Return (X, Y) of the center of cell containing provided text 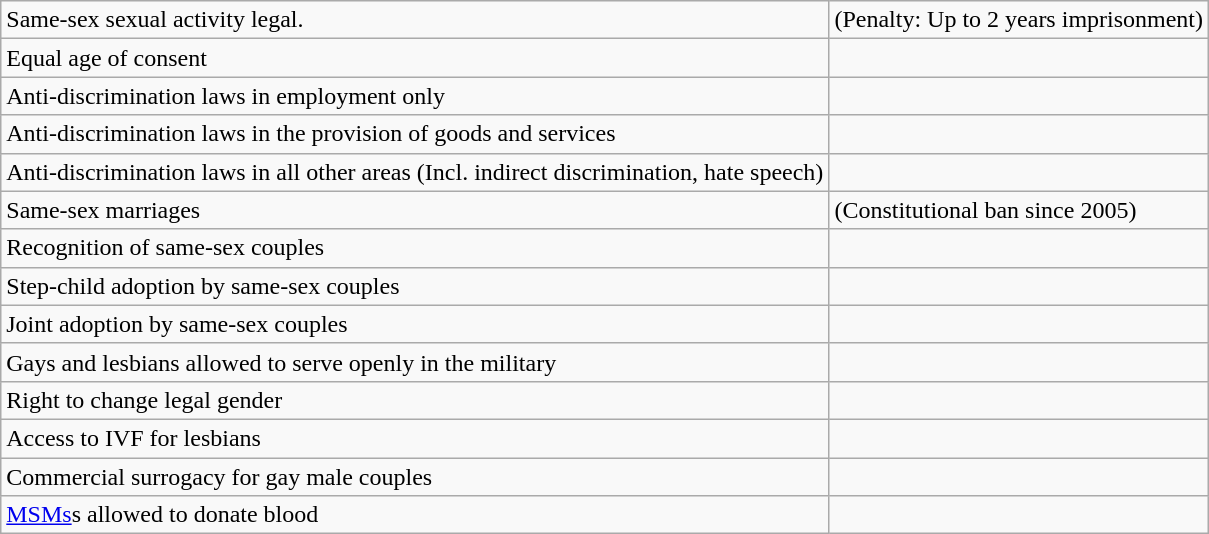
Same-sex sexual activity legal. (415, 20)
Anti-discrimination laws in all other areas (Incl. indirect discrimination, hate speech) (415, 172)
Step-child adoption by same-sex couples (415, 286)
Equal age of consent (415, 58)
Right to change legal gender (415, 400)
MSMss allowed to donate blood (415, 515)
Commercial surrogacy for gay male couples (415, 477)
Access to IVF for lesbians (415, 438)
(Penalty: Up to 2 years imprisonment) (1019, 20)
(Constitutional ban since 2005) (1019, 210)
Recognition of same-sex couples (415, 248)
Same-sex marriages (415, 210)
Joint adoption by same-sex couples (415, 324)
Anti-discrimination laws in the provision of goods and services (415, 134)
Anti-discrimination laws in employment only (415, 96)
Gays and lesbians allowed to serve openly in the military (415, 362)
